Provide the (x, y) coordinate of the cell's center where the given text is located.  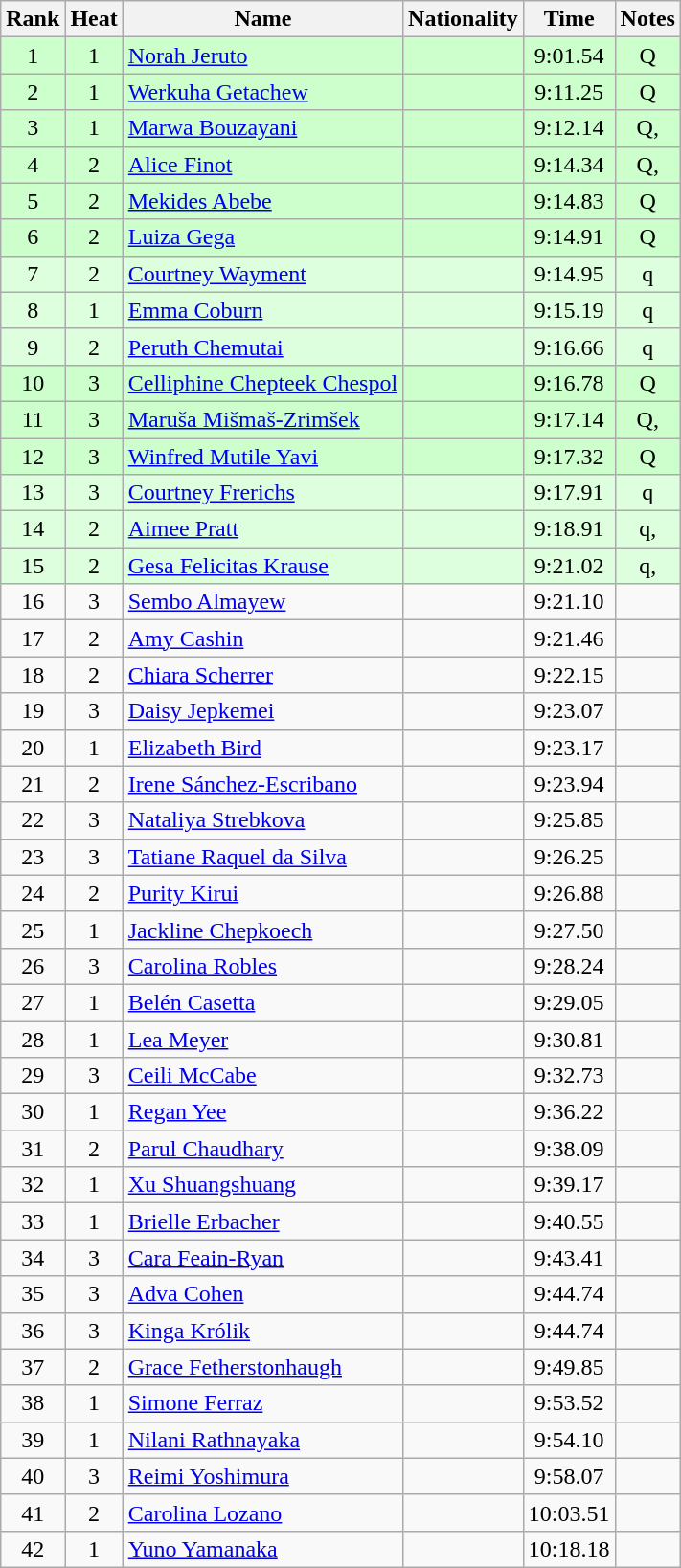
Yuno Yamanaka (262, 1549)
Nataliya Strebkova (262, 820)
9:23.94 (569, 784)
15 (33, 566)
23 (33, 857)
22 (33, 820)
Belén Casetta (262, 1002)
19 (33, 711)
10 (33, 383)
9:23.17 (569, 748)
40 (33, 1476)
9:25.85 (569, 820)
Emma Coburn (262, 310)
6 (33, 237)
39 (33, 1440)
11 (33, 419)
Peruth Chemutai (262, 347)
9:14.83 (569, 201)
35 (33, 1294)
9:14.34 (569, 165)
Courtney Wayment (262, 274)
9:21.10 (569, 602)
Alice Finot (262, 165)
38 (33, 1403)
9:15.19 (569, 310)
5 (33, 201)
9:58.07 (569, 1476)
Elizabeth Bird (262, 748)
9:49.85 (569, 1367)
9:12.14 (569, 128)
9:40.55 (569, 1221)
41 (33, 1512)
Cara Feain-Ryan (262, 1258)
Ceili McCabe (262, 1076)
Amy Cashin (262, 638)
9:26.88 (569, 893)
Luiza Gega (262, 237)
Brielle Erbacher (262, 1221)
Sembo Almayew (262, 602)
Maruša Mišmaš-Zrimšek (262, 419)
9:16.66 (569, 347)
9:38.09 (569, 1149)
Carolina Lozano (262, 1512)
Celliphine Chepteek Chespol (262, 383)
29 (33, 1076)
Regan Yee (262, 1112)
37 (33, 1367)
Mekides Abebe (262, 201)
9:54.10 (569, 1440)
9:14.95 (569, 274)
9:26.25 (569, 857)
Aimee Pratt (262, 529)
9:23.07 (569, 711)
25 (33, 930)
18 (33, 675)
33 (33, 1221)
Purity Kirui (262, 893)
Xu Shuangshuang (262, 1185)
Chiara Scherrer (262, 675)
9:30.81 (569, 1039)
Time (569, 19)
Parul Chaudhary (262, 1149)
9:21.02 (569, 566)
9:21.46 (569, 638)
9:17.91 (569, 493)
10:03.51 (569, 1512)
Kinga Królik (262, 1331)
9:22.15 (569, 675)
20 (33, 748)
28 (33, 1039)
Reimi Yoshimura (262, 1476)
27 (33, 1002)
Carolina Robles (262, 966)
Heat (94, 19)
9:17.32 (569, 457)
13 (33, 493)
16 (33, 602)
Simone Ferraz (262, 1403)
Gesa Felicitas Krause (262, 566)
Lea Meyer (262, 1039)
7 (33, 274)
32 (33, 1185)
42 (33, 1549)
9:36.22 (569, 1112)
Nilani Rathnayaka (262, 1440)
Jackline Chepkoech (262, 930)
14 (33, 529)
Courtney Frerichs (262, 493)
Daisy Jepkemei (262, 711)
Norah Jeruto (262, 56)
Adva Cohen (262, 1294)
Marwa Bouzayani (262, 128)
9:29.05 (569, 1002)
Notes (647, 19)
12 (33, 457)
30 (33, 1112)
Grace Fetherstonhaugh (262, 1367)
36 (33, 1331)
9:17.14 (569, 419)
34 (33, 1258)
4 (33, 165)
Rank (33, 19)
21 (33, 784)
24 (33, 893)
9:32.73 (569, 1076)
9:53.52 (569, 1403)
9:01.54 (569, 56)
31 (33, 1149)
9:16.78 (569, 383)
Name (262, 19)
9:27.50 (569, 930)
9:11.25 (569, 92)
8 (33, 310)
Irene Sánchez-Escribano (262, 784)
Winfred Mutile Yavi (262, 457)
26 (33, 966)
Tatiane Raquel da Silva (262, 857)
10:18.18 (569, 1549)
9 (33, 347)
17 (33, 638)
9:39.17 (569, 1185)
Nationality (464, 19)
9:28.24 (569, 966)
9:43.41 (569, 1258)
9:18.91 (569, 529)
Werkuha Getachew (262, 92)
9:14.91 (569, 237)
